Search for the cell housing the specified text and yield its [X, Y] center coordinate. 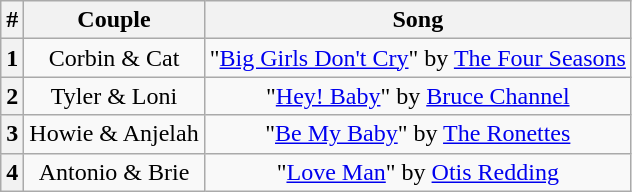
Tyler & Loni [114, 96]
"Big Girls Don't Cry" by The Four Seasons [418, 58]
Song [418, 20]
Antonio & Brie [114, 172]
# [12, 20]
"Be My Baby" by The Ronettes [418, 134]
3 [12, 134]
4 [12, 172]
2 [12, 96]
Howie & Anjelah [114, 134]
Couple [114, 20]
"Hey! Baby" by Bruce Channel [418, 96]
1 [12, 58]
Corbin & Cat [114, 58]
"Love Man" by Otis Redding [418, 172]
